Extract the (x, y) coordinate from the center of the cell holding the provided text.  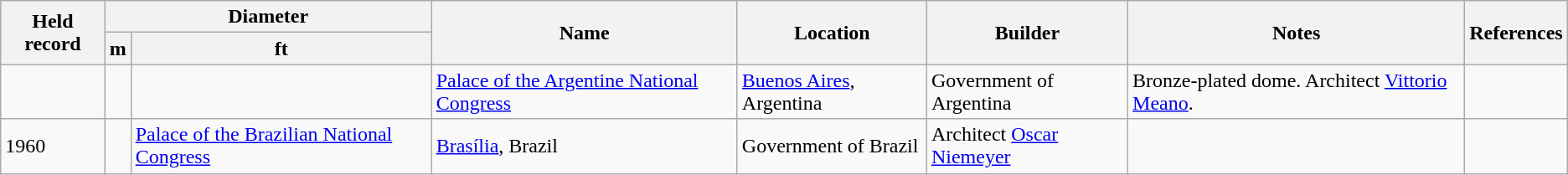
Government of Brazil (832, 146)
Architect Oscar Niemeyer (1027, 146)
Bronze-plated dome. Architect Vittorio Meano. (1297, 92)
1960 (53, 146)
Builder (1027, 33)
m (117, 49)
Buenos Aires, Argentina (832, 92)
Held record (53, 33)
References (1516, 33)
Diameter (268, 17)
Palace of the Brazilian National Congress (281, 146)
Government of Argentina (1027, 92)
Notes (1297, 33)
Brasília, Brazil (585, 146)
ft (281, 49)
Location (832, 33)
Name (585, 33)
Palace of the Argentine National Congress (585, 92)
